Search for the cell housing the specified text and yield its [X, Y] center coordinate. 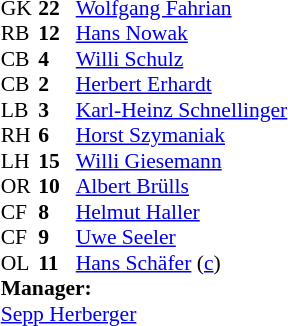
15 [57, 161]
Karl-Heinz Schnellinger [182, 110]
OR [20, 187]
Willi Schulz [182, 59]
12 [57, 33]
11 [57, 263]
6 [57, 135]
4 [57, 59]
LB [20, 110]
OL [20, 263]
Hans Schäfer (c) [182, 263]
Herbert Erhardt [182, 85]
Helmut Haller [182, 212]
10 [57, 187]
Manager: [144, 289]
Hans Nowak [182, 33]
RH [20, 135]
8 [57, 212]
2 [57, 85]
LH [20, 161]
Albert Brülls [182, 187]
Uwe Seeler [182, 237]
3 [57, 110]
9 [57, 237]
Horst Szymaniak [182, 135]
Willi Giesemann [182, 161]
RB [20, 33]
